Determine the (X, Y) coordinate at the center of the cell enclosing the given text.  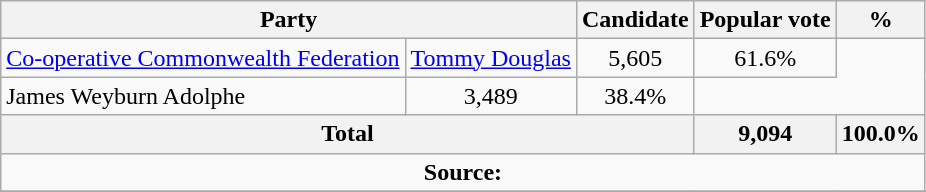
Tommy Douglas (490, 58)
James Weyburn Adolphe (203, 96)
Source: (463, 172)
38.4% (635, 96)
Co-operative Commonwealth Federation (203, 58)
Candidate (635, 20)
5,605 (635, 58)
Popular vote (765, 20)
61.6% (765, 58)
100.0% (880, 134)
Party (289, 20)
% (880, 20)
Total (348, 134)
9,094 (765, 134)
3,489 (490, 96)
